Detect which cell encompasses the target text, then output its [x, y] center coordinate. 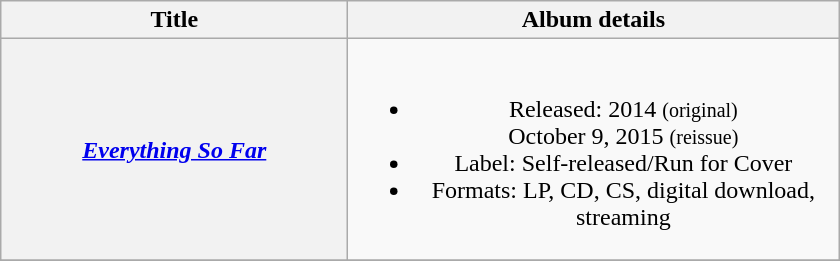
Released: 2014 (original)October 9, 2015 (reissue)Label: Self-released/Run for CoverFormats: LP, CD, CS, digital download, streaming [594, 150]
Title [174, 20]
Everything So Far [174, 150]
Album details [594, 20]
